Determine the (x, y) coordinate at the center of the cell enclosing the given text.  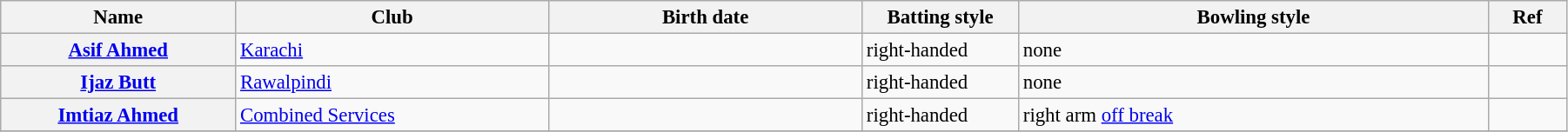
Ijaz Butt (118, 82)
Combined Services (392, 115)
Name (118, 17)
Batting style (941, 17)
Imtiaz Ahmed (118, 115)
right arm off break (1254, 115)
Bowling style (1254, 17)
Rawalpindi (392, 82)
Ref (1527, 17)
Club (392, 17)
Birth date (706, 17)
Karachi (392, 50)
Asif Ahmed (118, 50)
